Capture the cell that displays the provided text and extract its (X, Y) central coordinate. 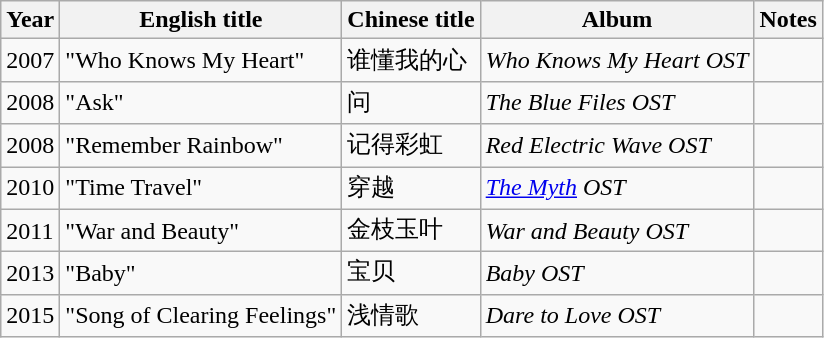
"Who Knows My Heart" (201, 60)
"Ask" (201, 102)
English title (201, 20)
2015 (30, 316)
"Song of Clearing Feelings" (201, 316)
宝贝 (411, 274)
Red Electric Wave OST (617, 146)
"Remember Rainbow" (201, 146)
The Blue Files OST (617, 102)
问 (411, 102)
Who Knows My Heart OST (617, 60)
金枝玉叶 (411, 230)
Notes (788, 20)
Album (617, 20)
"Baby" (201, 274)
2011 (30, 230)
2010 (30, 188)
浅情歌 (411, 316)
The Myth OST (617, 188)
Year (30, 20)
Dare to Love OST (617, 316)
"War and Beauty" (201, 230)
2007 (30, 60)
Baby OST (617, 274)
记得彩虹 (411, 146)
2013 (30, 274)
"Time Travel" (201, 188)
Chinese title (411, 20)
谁懂我的心 (411, 60)
穿越 (411, 188)
War and Beauty OST (617, 230)
